Detect which cell encompasses the target text, then output its (x, y) center coordinate. 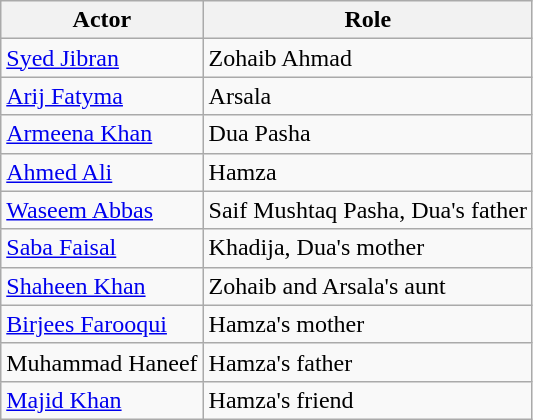
Hamza's father (368, 362)
Waseem Abbas (102, 210)
Majid Khan (102, 400)
Muhammad Haneef (102, 362)
Ahmed Ali (102, 172)
Dua Pasha (368, 134)
Birjees Farooqui (102, 324)
Armeena Khan (102, 134)
Syed Jibran (102, 58)
Saba Faisal (102, 248)
Hamza's friend (368, 400)
Khadija, Dua's mother (368, 248)
Shaheen Khan (102, 286)
Actor (102, 20)
Hamza's mother (368, 324)
Arsala (368, 96)
Hamza (368, 172)
Arij Fatyma (102, 96)
Zohaib and Arsala's aunt (368, 286)
Saif Mushtaq Pasha, Dua's father (368, 210)
Role (368, 20)
Zohaib Ahmad (368, 58)
